Capture the cell that displays the provided text and extract its [X, Y] central coordinate. 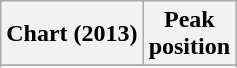
Chart (2013) [72, 34]
Peakposition [189, 34]
